Identify which cell holds the provided text, then report its (X, Y) central coordinate. 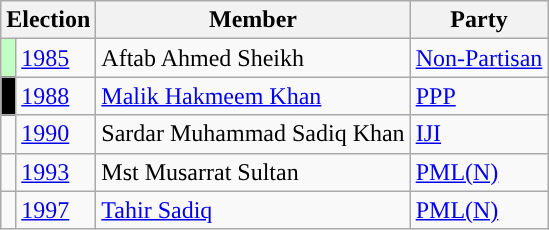
IJI (479, 134)
Aftab Ahmed Sheikh (253, 58)
Mst Musarrat Sultan (253, 172)
1985 (56, 58)
Election (48, 20)
Malik Hakmeem Khan (253, 96)
Non-Partisan (479, 58)
PPP (479, 96)
1990 (56, 134)
Sardar Muhammad Sadiq Khan (253, 134)
1993 (56, 172)
1997 (56, 210)
1988 (56, 96)
Party (479, 20)
Member (253, 20)
Tahir Sadiq (253, 210)
